Output the (x, y) coordinate of the center of the cell containing the given text.  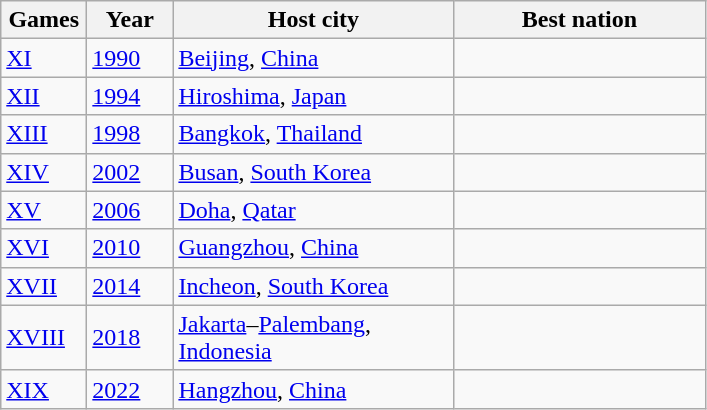
1994 (130, 96)
Games (44, 20)
Doha, Qatar (314, 210)
2014 (130, 286)
Jakarta–Palembang, Indonesia (314, 338)
Best nation (580, 20)
XIV (44, 172)
XVIII (44, 338)
Bangkok, Thailand (314, 134)
Year (130, 20)
1998 (130, 134)
2018 (130, 338)
XVI (44, 248)
XIII (44, 134)
2010 (130, 248)
Beijing, China (314, 58)
Incheon, South Korea (314, 286)
Hiroshima, Japan (314, 96)
XV (44, 210)
XIX (44, 389)
Host city (314, 20)
1990 (130, 58)
2002 (130, 172)
Guangzhou, China (314, 248)
XI (44, 58)
XVII (44, 286)
Hangzhou, China (314, 389)
Busan, South Korea (314, 172)
XII (44, 96)
2006 (130, 210)
2022 (130, 389)
